Return (X, Y) of the center of cell containing provided text 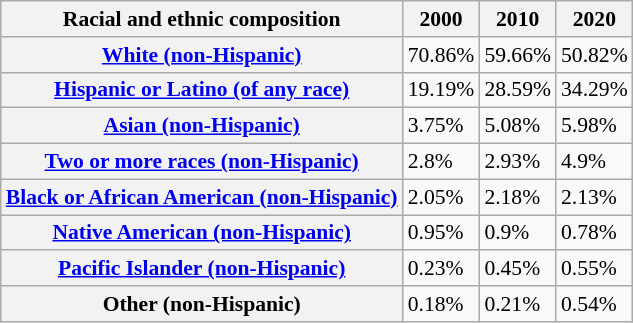
2.05% (442, 197)
0.78% (594, 233)
Pacific Islander (non-Hispanic) (202, 269)
0.18% (442, 304)
50.82% (594, 55)
White (non-Hispanic) (202, 55)
2010 (518, 19)
Native American (non-Hispanic) (202, 233)
2.18% (518, 197)
2020 (594, 19)
Hispanic or Latino (of any race) (202, 90)
2.13% (594, 197)
0.23% (442, 269)
28.59% (518, 90)
Two or more races (non-Hispanic) (202, 162)
Asian (non-Hispanic) (202, 126)
0.55% (594, 269)
19.19% (442, 90)
0.45% (518, 269)
0.21% (518, 304)
Black or African American (non-Hispanic) (202, 197)
2.8% (442, 162)
2000 (442, 19)
0.95% (442, 233)
5.08% (518, 126)
70.86% (442, 55)
3.75% (442, 126)
5.98% (594, 126)
59.66% (518, 55)
Racial and ethnic composition (202, 19)
0.54% (594, 304)
34.29% (594, 90)
2.93% (518, 162)
4.9% (594, 162)
0.9% (518, 233)
Other (non-Hispanic) (202, 304)
